Identify which cell holds the provided text, then report its [X, Y] central coordinate. 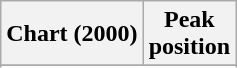
Chart (2000) [72, 34]
Peakposition [189, 34]
